From the cell containing the given text, extract its center point as [X, Y] coordinate. 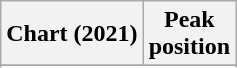
Chart (2021) [72, 34]
Peakposition [189, 34]
